For the text-containing cell, return its midpoint in (x, y) coordinate format. 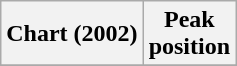
Chart (2002) (72, 34)
Peakposition (189, 34)
